Provide the (x, y) coordinate of the cell's center where the given text is located.  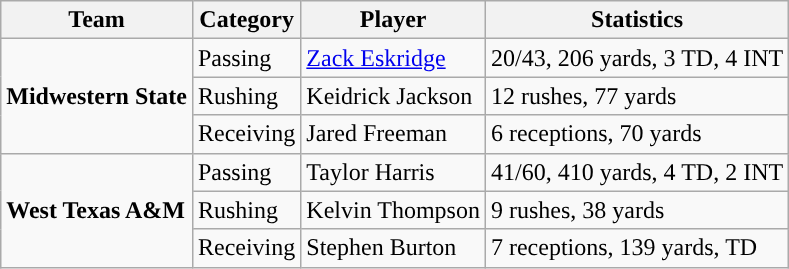
41/60, 410 yards, 4 TD, 2 INT (636, 172)
West Texas A&M (97, 210)
Stephen Burton (394, 248)
20/43, 206 yards, 3 TD, 4 INT (636, 58)
Kelvin Thompson (394, 210)
Jared Freeman (394, 134)
Keidrick Jackson (394, 96)
7 receptions, 139 yards, TD (636, 248)
9 rushes, 38 yards (636, 210)
Midwestern State (97, 96)
6 receptions, 70 yards (636, 134)
Zack Eskridge (394, 58)
12 rushes, 77 yards (636, 96)
Category (246, 20)
Player (394, 20)
Team (97, 20)
Taylor Harris (394, 172)
Statistics (636, 20)
